Output the [X, Y] coordinate of the center of the cell containing the given text.  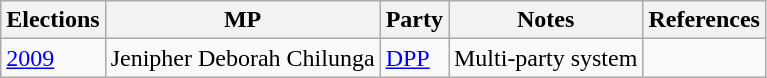
MP [242, 20]
Multi-party system [545, 58]
References [704, 20]
Party [414, 20]
2009 [53, 58]
Jenipher Deborah Chilunga [242, 58]
Elections [53, 20]
DPP [414, 58]
Notes [545, 20]
